Extract the [x, y] coordinate from the center of the cell holding the provided text.  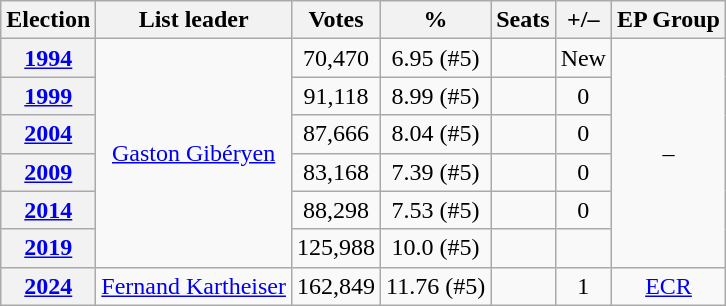
2009 [48, 172]
70,470 [336, 58]
2019 [48, 248]
ECR [668, 286]
1999 [48, 96]
Gaston Gibéryen [194, 153]
% [436, 20]
1 [583, 286]
Seats [523, 20]
83,168 [336, 172]
6.95 (#5) [436, 58]
7.39 (#5) [436, 172]
162,849 [336, 286]
2024 [48, 286]
Votes [336, 20]
7.53 (#5) [436, 210]
87,666 [336, 134]
Election [48, 20]
Fernand Kartheiser [194, 286]
2014 [48, 210]
2004 [48, 134]
88,298 [336, 210]
EP Group [668, 20]
11.76 (#5) [436, 286]
125,988 [336, 248]
91,118 [336, 96]
8.99 (#5) [436, 96]
8.04 (#5) [436, 134]
– [668, 153]
List leader [194, 20]
New [583, 58]
10.0 (#5) [436, 248]
+/– [583, 20]
1994 [48, 58]
